Provide the [X, Y] coordinate of the cell's center where the given text is located.  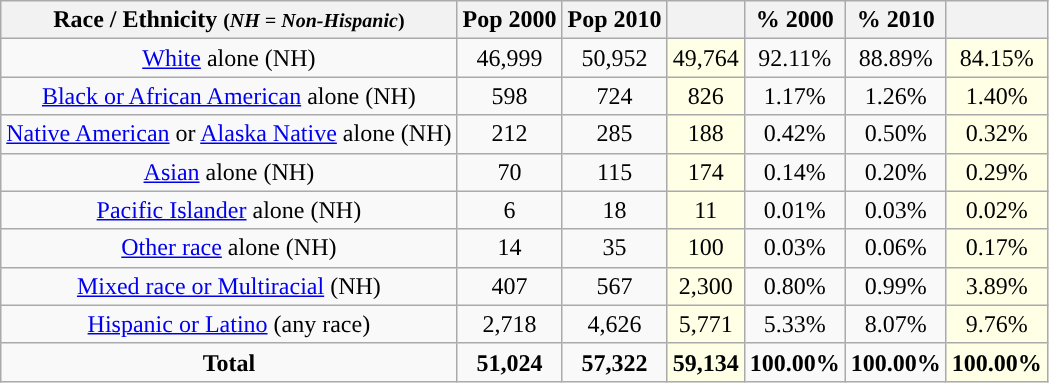
Pop 2010 [614, 20]
Asian alone (NH) [229, 172]
724 [614, 96]
Pop 2000 [510, 20]
Black or African American alone (NH) [229, 96]
5.33% [794, 324]
Native American or Alaska Native alone (NH) [229, 134]
0.99% [896, 286]
0.17% [996, 248]
1.17% [794, 96]
0.80% [794, 286]
57,322 [614, 362]
0.32% [996, 134]
70 [510, 172]
567 [614, 286]
8.07% [896, 324]
% 2000 [794, 20]
49,764 [706, 58]
Mixed race or Multiracial (NH) [229, 286]
Other race alone (NH) [229, 248]
3.89% [996, 286]
84.15% [996, 58]
11 [706, 210]
0.02% [996, 210]
59,134 [706, 362]
Hispanic or Latino (any race) [229, 324]
2,718 [510, 324]
115 [614, 172]
51,024 [510, 362]
Race / Ethnicity (NH = Non-Hispanic) [229, 20]
0.14% [794, 172]
2,300 [706, 286]
46,999 [510, 58]
35 [614, 248]
285 [614, 134]
White alone (NH) [229, 58]
50,952 [614, 58]
14 [510, 248]
0.50% [896, 134]
407 [510, 286]
0.01% [794, 210]
0.20% [896, 172]
Total [229, 362]
92.11% [794, 58]
0.42% [794, 134]
9.76% [996, 324]
1.26% [896, 96]
0.06% [896, 248]
188 [706, 134]
5,771 [706, 324]
212 [510, 134]
6 [510, 210]
598 [510, 96]
% 2010 [896, 20]
100 [706, 248]
Pacific Islander alone (NH) [229, 210]
826 [706, 96]
4,626 [614, 324]
18 [614, 210]
0.29% [996, 172]
1.40% [996, 96]
174 [706, 172]
88.89% [896, 58]
